Capture the cell that displays the provided text and extract its (x, y) central coordinate. 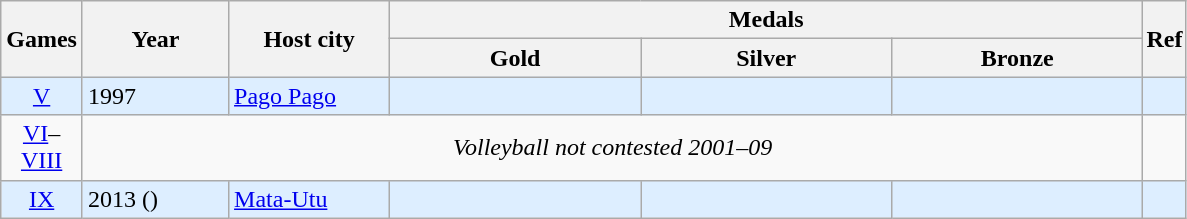
1997 (155, 96)
Mata-Utu (310, 199)
2013 () (155, 199)
Host city (310, 39)
IX (42, 199)
Medals (766, 20)
Pago Pago (310, 96)
Gold (516, 58)
Volleyball not contested 2001–09 (612, 148)
Bronze (1018, 58)
Year (155, 39)
V (42, 96)
Ref (1164, 39)
Games (42, 39)
VI–VIII (42, 148)
Silver (766, 58)
